Return the [X, Y] coordinate for the center point of the cell that contains the specified text.  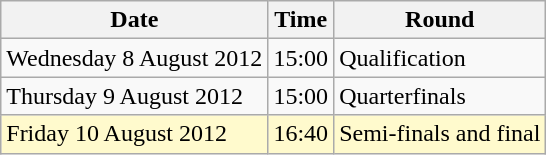
Qualification [440, 58]
Time [301, 20]
Date [134, 20]
Thursday 9 August 2012 [134, 96]
16:40 [301, 134]
Round [440, 20]
Semi-finals and final [440, 134]
Wednesday 8 August 2012 [134, 58]
Friday 10 August 2012 [134, 134]
Quarterfinals [440, 96]
